Provide the (X, Y) coordinate of the cell's center where the given text is located.  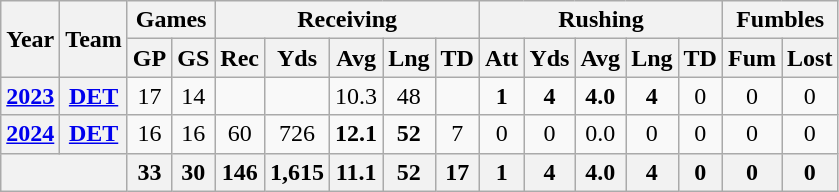
Rushing (600, 20)
60 (240, 134)
GS (194, 58)
Att (501, 58)
1,615 (298, 172)
GP (149, 58)
Fum (752, 58)
14 (194, 96)
Lost (810, 58)
10.3 (356, 96)
33 (149, 172)
48 (409, 96)
Rec (240, 58)
Year (30, 39)
Team (94, 39)
Receiving (348, 20)
11.1 (356, 172)
Games (170, 20)
146 (240, 172)
12.1 (356, 134)
0.0 (600, 134)
726 (298, 134)
30 (194, 172)
7 (457, 134)
Fumbles (780, 20)
2023 (30, 96)
2024 (30, 134)
